Search for the cell housing the specified text and yield its (x, y) center coordinate. 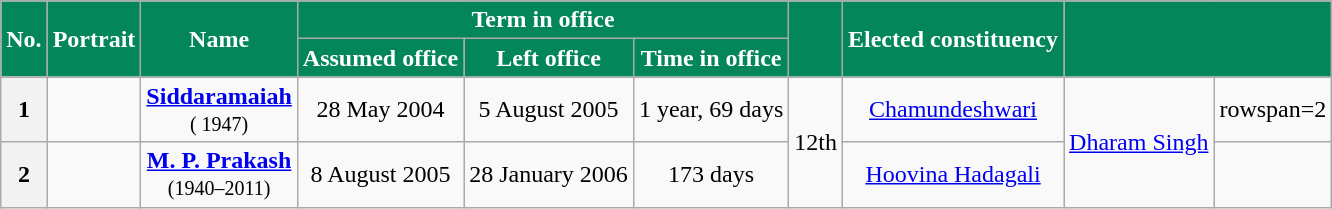
Hoovina Hadagali (954, 174)
Left office (549, 58)
M. P. Prakash(1940–2011) (219, 174)
173 days (710, 174)
Portrait (94, 39)
Term in office (542, 20)
2 (24, 174)
8 August 2005 (380, 174)
Siddaramaiah( 1947) (219, 110)
rowspan=2 (1273, 110)
Dharam Singh (1139, 142)
1 (24, 110)
Elected constituency (954, 39)
28 May 2004 (380, 110)
28 January 2006 (549, 174)
Chamundeshwari (954, 110)
5 August 2005 (549, 110)
No. (24, 39)
Time in office (710, 58)
Assumed office (380, 58)
12th (816, 142)
1 year, 69 days (710, 110)
Name (219, 39)
